Locate the cell with the specified text and output its (X, Y) center coordinate. 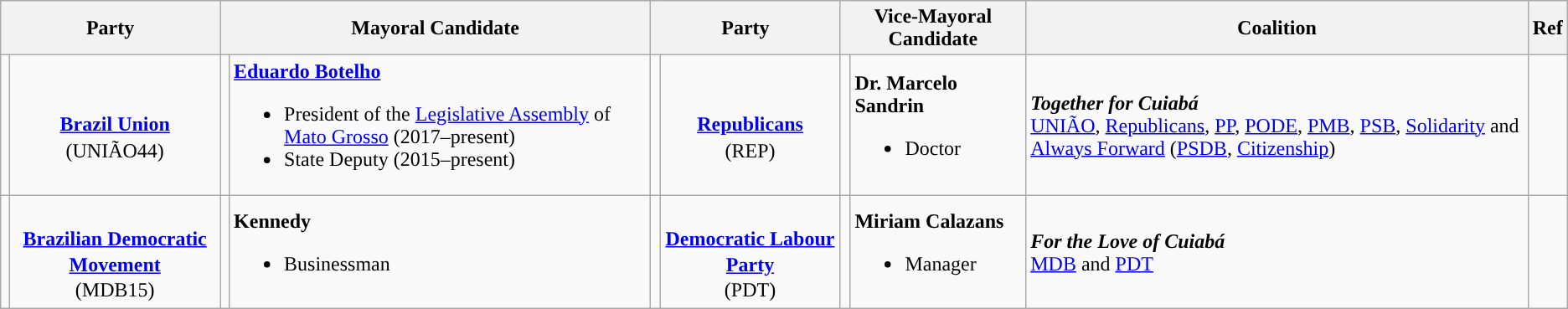
Miriam CalazansManager (938, 252)
Republicans(REP) (750, 126)
Democratic Labour Party(PDT) (750, 252)
Vice-Mayoral Candidate (933, 28)
Mayoral Candidate (435, 28)
Dr. Marcelo SandrinDoctor (938, 126)
Brazilian Democratic Movement(MDB15) (116, 252)
For the Love of CuiabáMDB and PDT (1277, 252)
Ref (1548, 28)
Brazil Union(UNIÃO44) (116, 126)
Eduardo BotelhoPresident of the Legislative Assembly of Mato Grosso (2017–present)State Deputy (2015–present) (441, 126)
KennedyBusinessman (441, 252)
Coalition (1277, 28)
Together for CuiabáUNIÃO, Republicans, PP, PODE, PMB, PSB, Solidarity and Always Forward (PSDB, Citizenship) (1277, 126)
